For the text-containing cell, return its midpoint in (X, Y) coordinate format. 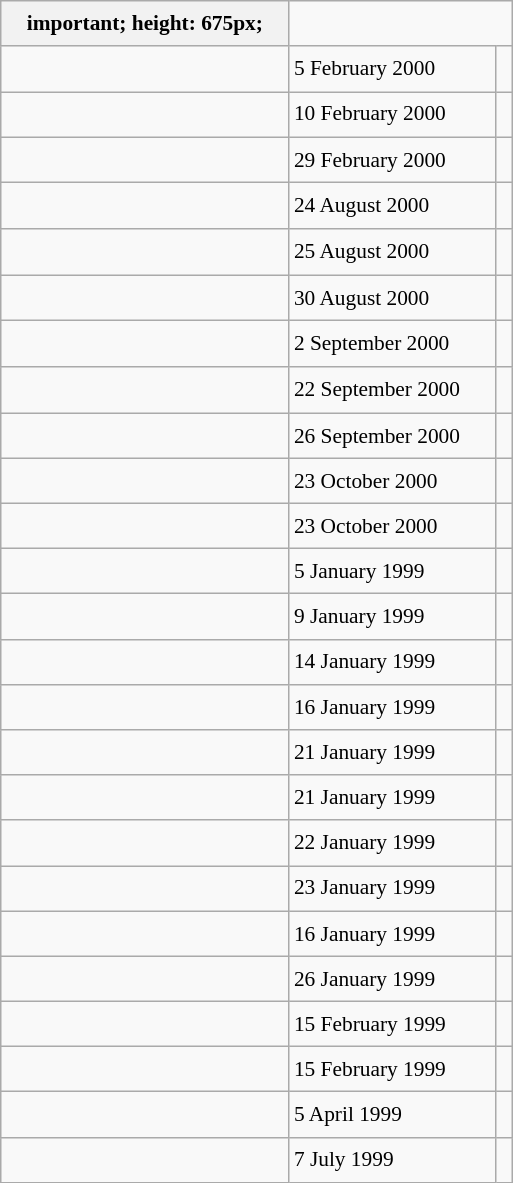
24 August 2000 (392, 206)
25 August 2000 (392, 252)
26 January 1999 (392, 978)
9 January 1999 (392, 616)
important; height: 675px; (145, 24)
14 January 1999 (392, 662)
5 February 2000 (392, 68)
22 January 1999 (392, 842)
7 July 1999 (392, 1160)
29 February 2000 (392, 160)
10 February 2000 (392, 114)
30 August 2000 (392, 298)
26 September 2000 (392, 436)
5 January 1999 (392, 572)
5 April 1999 (392, 1114)
2 September 2000 (392, 344)
23 January 1999 (392, 888)
22 September 2000 (392, 390)
